Capture the cell that displays the provided text and extract its (x, y) central coordinate. 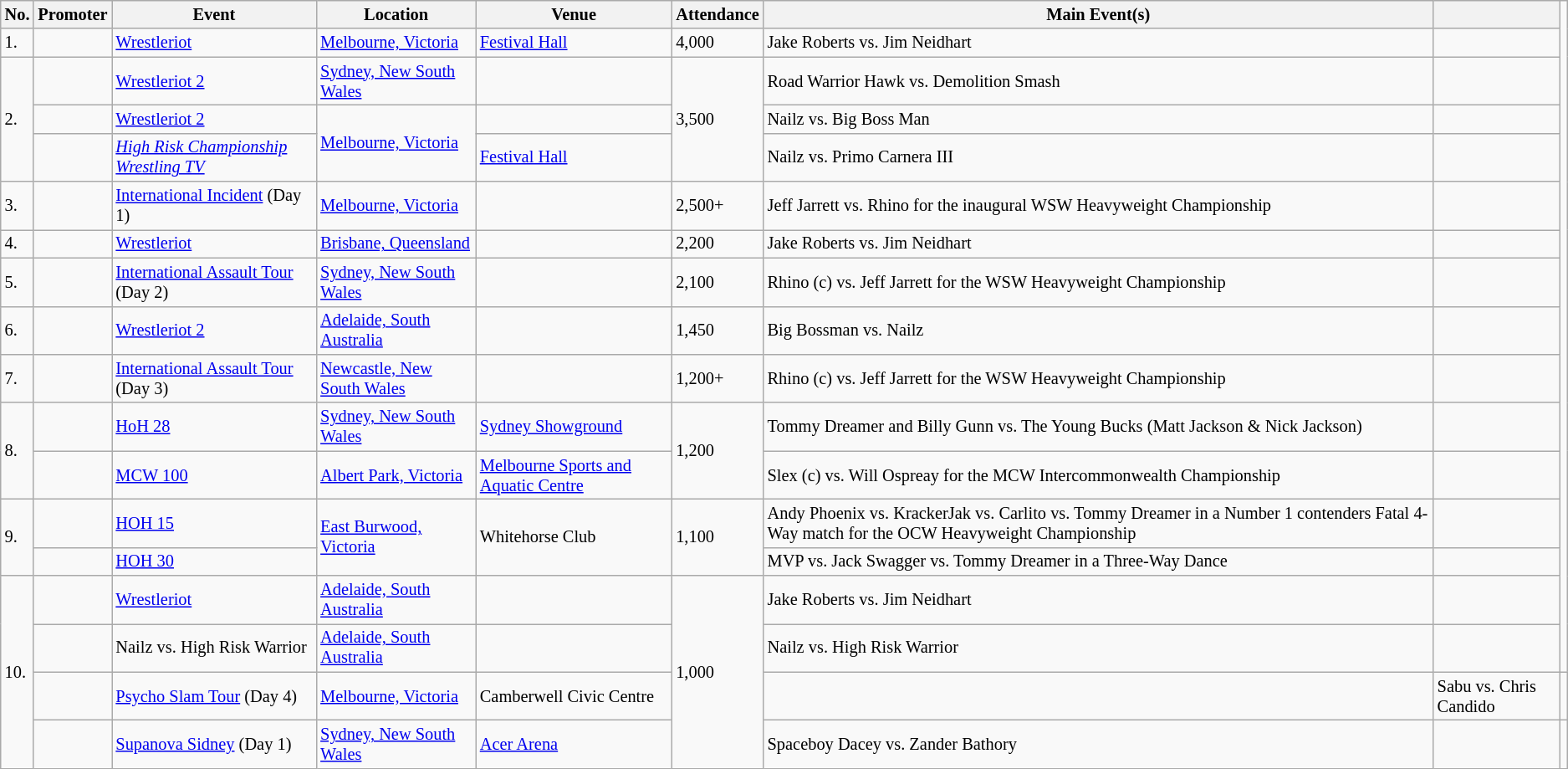
HOH 30 (214, 561)
MCW 100 (214, 475)
Main Event(s) (1099, 14)
10. (18, 673)
Nailz vs. Big Boss Man (1099, 119)
4,000 (718, 43)
Psycho Slam Tour (Day 4) (214, 696)
Albert Park, Victoria (396, 475)
Acer Arena (574, 744)
3,500 (718, 119)
3. (18, 206)
Spaceboy Dacey vs. Zander Bathory (1099, 744)
2,500+ (718, 206)
Sabu vs. Chris Candido (1497, 696)
9. (18, 537)
HoH 28 (214, 427)
Promoter (72, 14)
Supanova Sidney (Day 1) (214, 744)
MVP vs. Jack Swagger vs. Tommy Dreamer in a Three-Way Dance (1099, 561)
Attendance (718, 14)
Slex (c) vs. Will Ospreay for the MCW Intercommonwealth Championship (1099, 475)
1,200+ (718, 378)
International Incident (Day 1) (214, 206)
Melbourne Sports and Aquatic Centre (574, 475)
Big Bossman vs. Nailz (1099, 331)
Andy Phoenix vs. KrackerJak vs. Carlito vs. Tommy Dreamer in a Number 1 contenders Fatal 4-Way match for the OCW Heavyweight Championship (1099, 523)
Sydney Showground (574, 427)
HOH 15 (214, 523)
7. (18, 378)
4. (18, 244)
1. (18, 43)
2,100 (718, 282)
Newcastle, New South Wales (396, 378)
Tommy Dreamer and Billy Gunn vs. The Young Bucks (Matt Jackson & Nick Jackson) (1099, 427)
1,000 (718, 673)
International Assault Tour (Day 3) (214, 378)
Road Warrior Hawk vs. Demolition Smash (1099, 81)
Location (396, 14)
Venue (574, 14)
1,100 (718, 537)
1,200 (718, 450)
Whitehorse Club (574, 537)
Event (214, 14)
Nailz vs. Primo Carnera III (1099, 157)
5. (18, 282)
6. (18, 331)
Jeff Jarrett vs. Rhino for the inaugural WSW Heavyweight Championship (1099, 206)
1,450 (718, 331)
Brisbane, Queensland (396, 244)
2,200 (718, 244)
2. (18, 119)
High Risk Championship Wrestling TV (214, 157)
East Burwood, Victoria (396, 537)
Camberwell Civic Centre (574, 696)
8. (18, 450)
No. (18, 14)
International Assault Tour (Day 2) (214, 282)
